Scan for the cell matching the given text and deliver its (X, Y) coordinate at center. 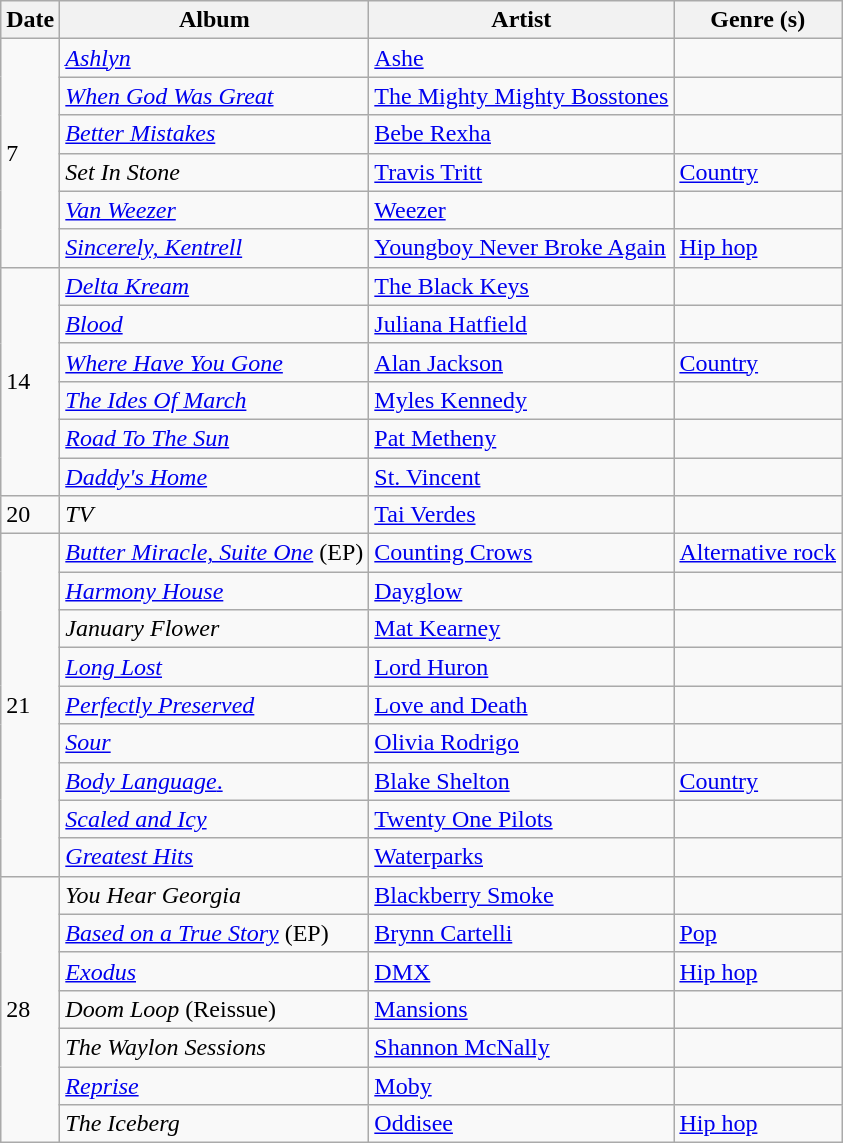
Where Have You Gone (214, 362)
Waterparks (522, 857)
Harmony House (214, 591)
Greatest Hits (214, 857)
20 (30, 515)
Date (30, 20)
Van Weezer (214, 210)
Olivia Rodrigo (522, 743)
Reprise (214, 1085)
14 (30, 381)
7 (30, 153)
Genre (s) (758, 20)
Perfectly Preserved (214, 705)
Love and Death (522, 705)
Sincerely, Kentrell (214, 248)
Blood (214, 324)
You Hear Georgia (214, 895)
Artist (522, 20)
Based on a True Story (EP) (214, 933)
The Iceberg (214, 1124)
Lord Huron (522, 667)
Brynn Cartelli (522, 933)
Moby (522, 1085)
Road To The Sun (214, 438)
Scaled and Icy (214, 819)
Delta Kream (214, 286)
Pat Metheny (522, 438)
The Waylon Sessions (214, 1047)
Daddy's Home (214, 477)
28 (30, 1009)
Blake Shelton (522, 781)
Travis Tritt (522, 172)
St. Vincent (522, 477)
Alan Jackson (522, 362)
Body Language. (214, 781)
Oddisee (522, 1124)
Better Mistakes (214, 134)
Alternative rock (758, 553)
The Black Keys (522, 286)
When God Was Great (214, 96)
Ashlyn (214, 58)
DMX (522, 971)
Butter Miracle, Suite One (EP) (214, 553)
The Ides Of March (214, 400)
Sour (214, 743)
Album (214, 20)
Pop (758, 933)
Set In Stone (214, 172)
Mansions (522, 1009)
Bebe Rexha (522, 134)
21 (30, 706)
Dayglow (522, 591)
Doom Loop (Reissue) (214, 1009)
Long Lost (214, 667)
Blackberry Smoke (522, 895)
Ashe (522, 58)
Mat Kearney (522, 629)
Counting Crows (522, 553)
Myles Kennedy (522, 400)
Juliana Hatfield (522, 324)
Exodus (214, 971)
January Flower (214, 629)
Twenty One Pilots (522, 819)
Youngboy Never Broke Again (522, 248)
Weezer (522, 210)
The Mighty Mighty Bosstones (522, 96)
Tai Verdes (522, 515)
Shannon McNally (522, 1047)
TV (214, 515)
